Extract the [X, Y] coordinate from the center of the cell holding the provided text.  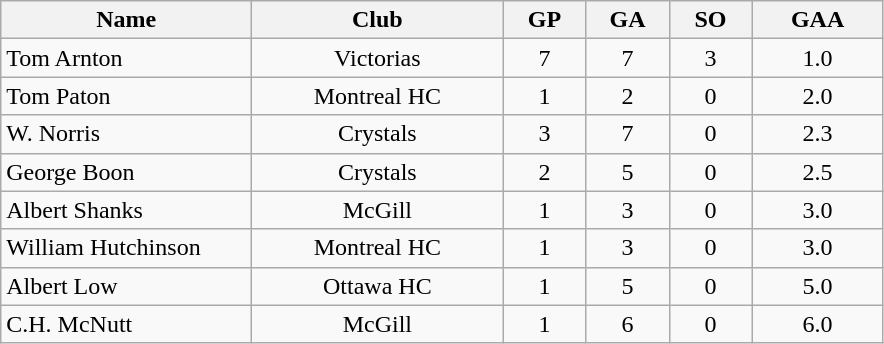
2.0 [818, 96]
5.0 [818, 286]
George Boon [126, 172]
William Hutchinson [126, 248]
6 [628, 324]
Name [126, 20]
GA [628, 20]
Tom Paton [126, 96]
GP [544, 20]
Tom Arnton [126, 58]
6.0 [818, 324]
2.5 [818, 172]
GAA [818, 20]
C.H. McNutt [126, 324]
Victorias [378, 58]
1.0 [818, 58]
Albert Low [126, 286]
Albert Shanks [126, 210]
SO [710, 20]
2.3 [818, 134]
Club [378, 20]
W. Norris [126, 134]
Ottawa HC [378, 286]
